Output the (x, y) coordinate of the center of the cell containing the given text.  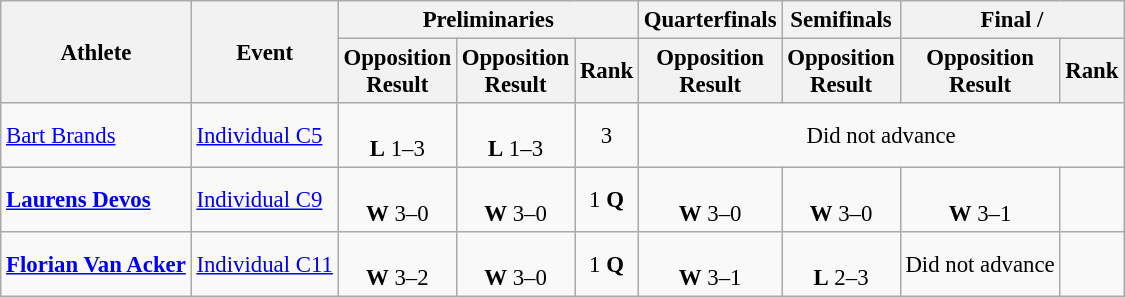
Athlete (96, 52)
Laurens Devos (96, 200)
Individual C5 (264, 136)
Florian Van Acker (96, 264)
Individual C9 (264, 200)
Preliminaries (488, 20)
3 (607, 136)
Quarterfinals (710, 20)
Final / (1012, 20)
Bart Brands (96, 136)
W 3–2 (397, 264)
L 2–3 (841, 264)
Event (264, 52)
Individual C11 (264, 264)
Semifinals (841, 20)
